Return [X, Y] of the center of cell containing provided text 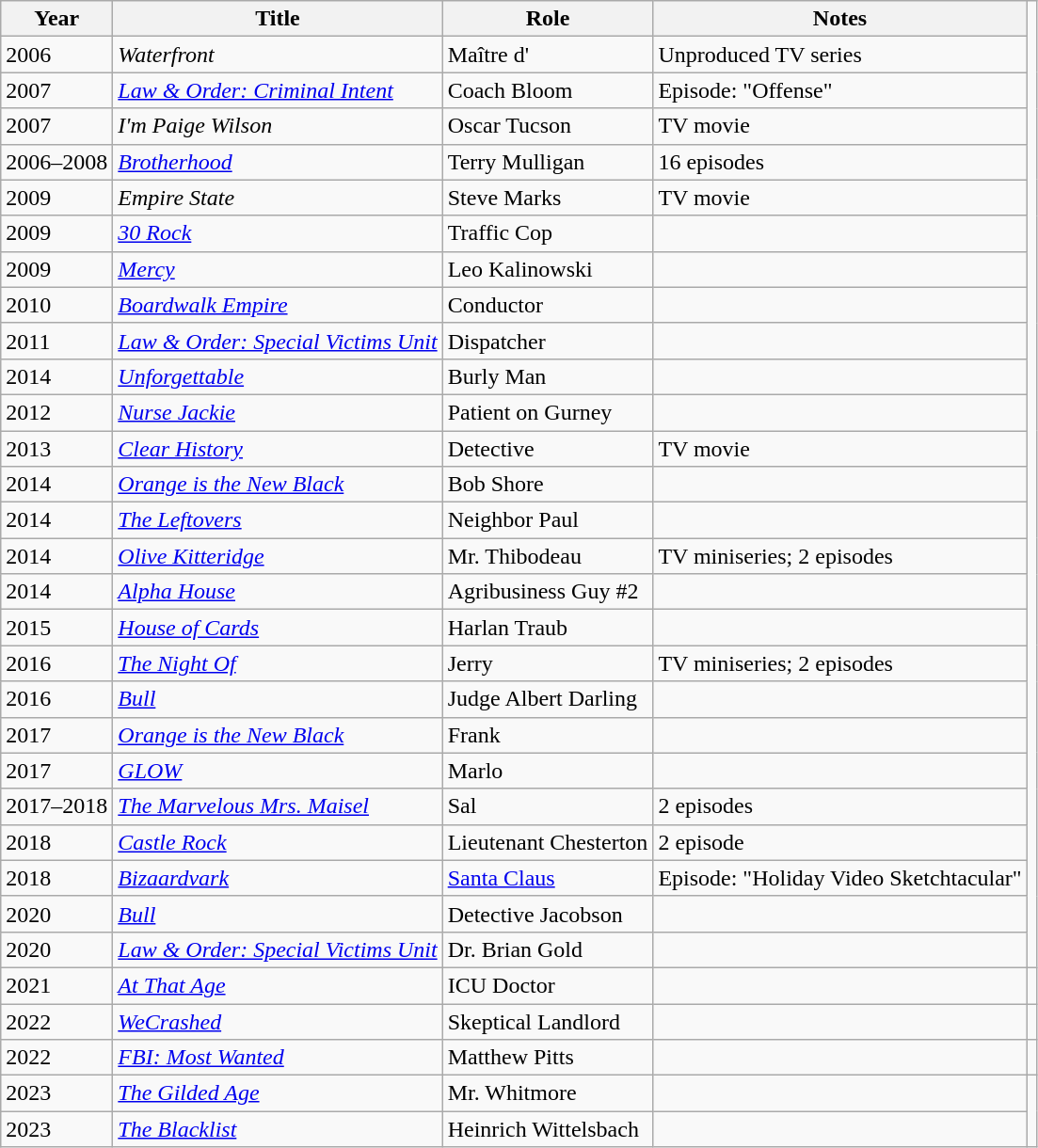
Santa Claus [548, 878]
Detective Jacobson [548, 914]
2015 [56, 628]
2013 [56, 449]
Clear History [278, 449]
Jerry [548, 663]
Coach Bloom [548, 90]
The Blacklist [278, 1129]
Patient on Gurney [548, 412]
Lieutenant Chesterton [548, 842]
Title [278, 19]
Boardwalk Empire [278, 305]
Skeptical Landlord [548, 1021]
2021 [56, 985]
Oscar Tucson [548, 126]
Alpha House [278, 592]
16 episodes [839, 162]
Conductor [548, 305]
2 episode [839, 842]
30 Rock [278, 233]
At That Age [278, 985]
Year [56, 19]
WeCrashed [278, 1021]
2006 [56, 55]
Harlan Traub [548, 628]
Mr. Thibodeau [548, 556]
Maître d' [548, 55]
The Leftovers [278, 520]
Nurse Jackie [278, 412]
Episode: "Offense" [839, 90]
Law & Order: Criminal Intent [278, 90]
I'm Paige Wilson [278, 126]
2 episodes [839, 806]
Detective [548, 449]
Dr. Brian Gold [548, 949]
2006–2008 [56, 162]
2017–2018 [56, 806]
Steve Marks [548, 198]
Castle Rock [278, 842]
GLOW [278, 771]
ICU Doctor [548, 985]
2012 [56, 412]
Olive Kitteridge [278, 556]
Judge Albert Darling [548, 699]
Bob Shore [548, 485]
Leo Kalinowski [548, 269]
2010 [56, 305]
Dispatcher [548, 341]
Matthew Pitts [548, 1058]
Neighbor Paul [548, 520]
The Night Of [278, 663]
Unproduced TV series [839, 55]
The Marvelous Mrs. Maisel [278, 806]
Marlo [548, 771]
The Gilded Age [278, 1093]
Terry Mulligan [548, 162]
Heinrich Wittelsbach [548, 1129]
Notes [839, 19]
Episode: "Holiday Video Sketchtacular" [839, 878]
Mercy [278, 269]
Unforgettable [278, 376]
Frank [548, 735]
Mr. Whitmore [548, 1093]
2011 [56, 341]
Bizaardvark [278, 878]
House of Cards [278, 628]
Agribusiness Guy #2 [548, 592]
Burly Man [548, 376]
Empire State [278, 198]
Traffic Cop [548, 233]
Waterfront [278, 55]
Role [548, 19]
Brotherhood [278, 162]
FBI: Most Wanted [278, 1058]
Sal [548, 806]
